Provide the [X, Y] coordinate of the cell's center where the given text is located.  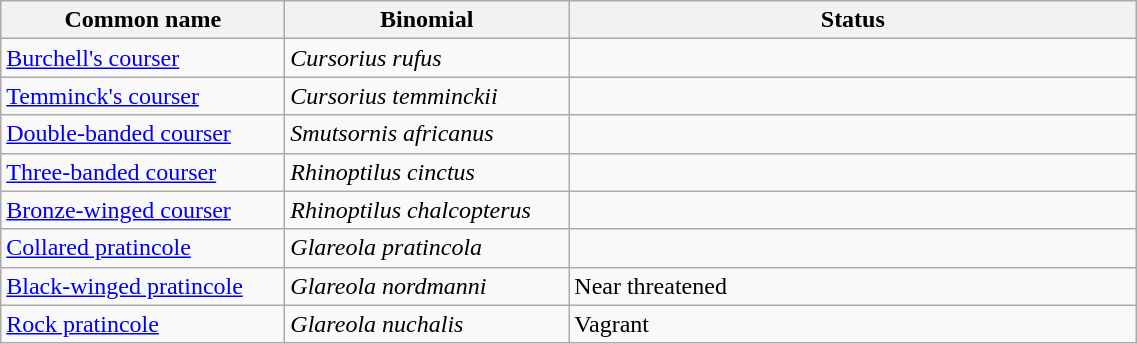
Double-banded courser [143, 134]
Vagrant [853, 324]
Rhinoptilus cinctus [427, 172]
Black-winged pratincole [143, 286]
Three-banded courser [143, 172]
Near threatened [853, 286]
Glareola pratincola [427, 248]
Glareola nordmanni [427, 286]
Common name [143, 20]
Collared pratincole [143, 248]
Cursorius temminckii [427, 96]
Rock pratincole [143, 324]
Smutsornis africanus [427, 134]
Status [853, 20]
Glareola nuchalis [427, 324]
Binomial [427, 20]
Cursorius rufus [427, 58]
Temminck's courser [143, 96]
Bronze-winged courser [143, 210]
Rhinoptilus chalcopterus [427, 210]
Burchell's courser [143, 58]
